Locate the cell with the specified text and output its (x, y) center coordinate. 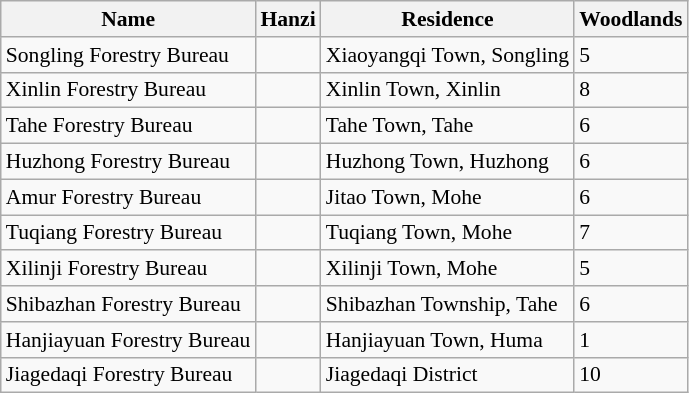
7 (630, 233)
Xinlin Forestry Bureau (128, 90)
8 (630, 90)
Tahe Town, Tahe (448, 126)
Tahe Forestry Bureau (128, 126)
Xiaoyangqi Town, Songling (448, 55)
10 (630, 375)
Jiagedaqi District (448, 375)
Residence (448, 19)
Hanjiayuan Town, Huma (448, 340)
Woodlands (630, 19)
Amur Forestry Bureau (128, 197)
Jiagedaqi Forestry Bureau (128, 375)
1 (630, 340)
Xinlin Town, Xinlin (448, 90)
Shibazhan Township, Tahe (448, 304)
Huzhong Forestry Bureau (128, 162)
Tuqiang Forestry Bureau (128, 233)
Jitao Town, Mohe (448, 197)
Tuqiang Town, Mohe (448, 233)
Hanzi (288, 19)
Xilinji Forestry Bureau (128, 269)
Songling Forestry Bureau (128, 55)
Huzhong Town, Huzhong (448, 162)
Xilinji Town, Mohe (448, 269)
Name (128, 19)
Shibazhan Forestry Bureau (128, 304)
Hanjiayuan Forestry Bureau (128, 340)
